From the cell containing the given text, extract its center point as (x, y) coordinate. 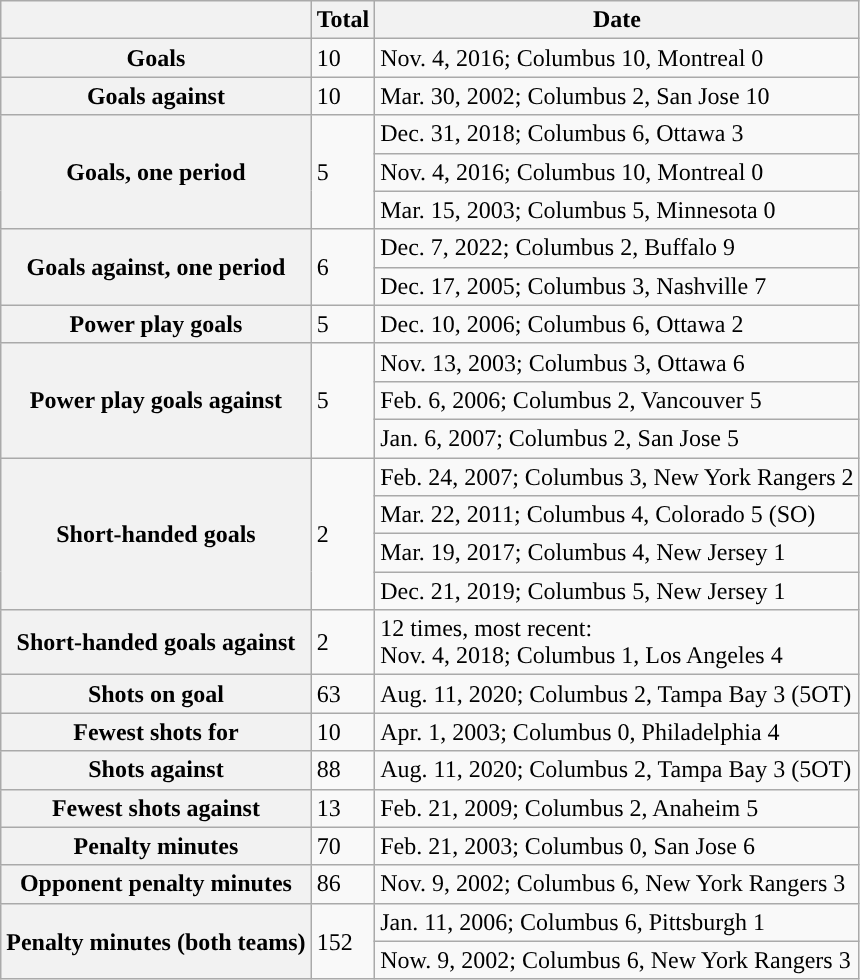
Jan. 6, 2007; Columbus 2, San Jose 5 (617, 438)
Goals (156, 58)
Feb. 21, 2009; Columbus 2, Anaheim 5 (617, 808)
Shots on goal (156, 694)
Dec. 17, 2005; Columbus 3, Nashville 7 (617, 286)
63 (343, 694)
Dec. 7, 2022; Columbus 2, Buffalo 9 (617, 248)
88 (343, 770)
152 (343, 941)
Dec. 31, 2018; Columbus 6, Ottawa 3 (617, 134)
Now. 9, 2002; Columbus 6, New York Rangers 3 (617, 960)
Dec. 21, 2019; Columbus 5, New Jersey 1 (617, 591)
Date (617, 20)
6 (343, 267)
Nov. 9, 2002; Columbus 6, New York Rangers 3 (617, 884)
Mar. 19, 2017; Columbus 4, New Jersey 1 (617, 553)
Feb. 24, 2007; Columbus 3, New York Rangers 2 (617, 477)
Opponent penalty minutes (156, 884)
Jan. 11, 2006; Columbus 6, Pittsburgh 1 (617, 922)
Goals against, one period (156, 267)
Nov. 13, 2003; Columbus 3, Ottawa 6 (617, 362)
Power play goals (156, 324)
Penalty minutes (156, 846)
Fewest shots for (156, 732)
Mar. 30, 2002; Columbus 2, San Jose 10 (617, 96)
13 (343, 808)
Short-handed goals (156, 534)
Apr. 1, 2003; Columbus 0, Philadelphia 4 (617, 732)
Fewest shots against (156, 808)
70 (343, 846)
Shots against (156, 770)
Mar. 22, 2011; Columbus 4, Colorado 5 (SO) (617, 515)
12 times, most recent:Nov. 4, 2018; Columbus 1, Los Angeles 4 (617, 642)
Penalty minutes (both teams) (156, 941)
Goals against (156, 96)
Feb. 6, 2006; Columbus 2, Vancouver 5 (617, 400)
Power play goals against (156, 400)
Goals, one period (156, 172)
Mar. 15, 2003; Columbus 5, Minnesota 0 (617, 210)
86 (343, 884)
Feb. 21, 2003; Columbus 0, San Jose 6 (617, 846)
Total (343, 20)
Dec. 10, 2006; Columbus 6, Ottawa 2 (617, 324)
Short-handed goals against (156, 642)
